Scan for the cell matching the given text and deliver its (X, Y) coordinate at center. 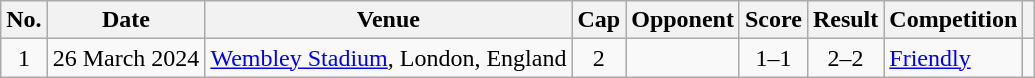
Score (773, 20)
No. (24, 20)
Date (126, 20)
Venue (388, 20)
2–2 (845, 58)
Opponent (683, 20)
Competition (954, 20)
1 (24, 58)
2 (599, 58)
Cap (599, 20)
1–1 (773, 58)
Result (845, 20)
Wembley Stadium, London, England (388, 58)
26 March 2024 (126, 58)
Friendly (954, 58)
